Locate the cell with the specified text and output its [X, Y] center coordinate. 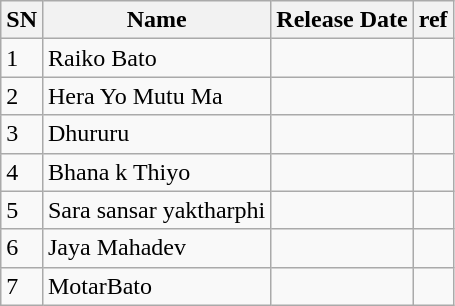
4 [22, 172]
1 [22, 58]
Sara sansar yaktharphi [156, 210]
Release Date [342, 20]
Jaya Mahadev [156, 248]
7 [22, 286]
MotarBato [156, 286]
SN [22, 20]
2 [22, 96]
Bhana k Thiyo [156, 172]
Dhururu [156, 134]
5 [22, 210]
ref [433, 20]
Raiko Bato [156, 58]
6 [22, 248]
Hera Yo Mutu Ma [156, 96]
Name [156, 20]
3 [22, 134]
